Return the [x, y] coordinate for the center point of the cell that contains the specified text.  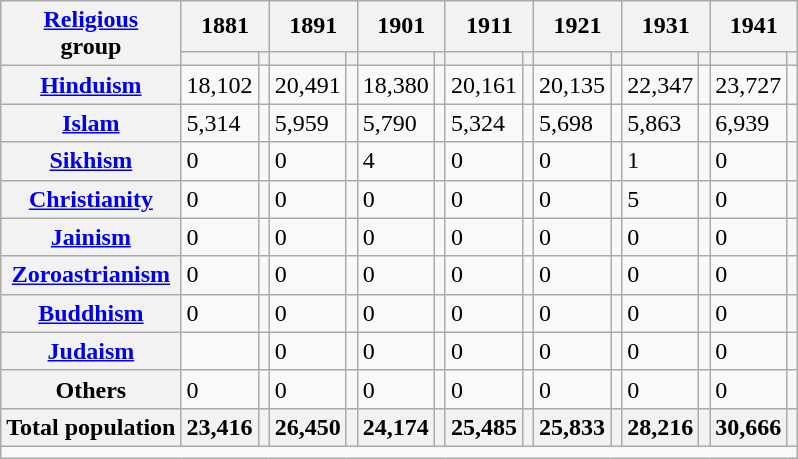
23,416 [220, 427]
18,102 [220, 85]
1881 [225, 26]
1921 [578, 26]
25,485 [484, 427]
1891 [313, 26]
25,833 [572, 427]
Sikhism [91, 161]
Zoroastrianism [91, 275]
4 [396, 161]
5,324 [484, 123]
5,790 [396, 123]
5,959 [308, 123]
Religiousgroup [91, 34]
22,347 [660, 85]
5,698 [572, 123]
28,216 [660, 427]
30,666 [748, 427]
Judaism [91, 351]
Buddhism [91, 313]
6,939 [748, 123]
Hinduism [91, 85]
20,491 [308, 85]
20,161 [484, 85]
5 [660, 199]
5,314 [220, 123]
1911 [489, 26]
20,135 [572, 85]
1931 [666, 26]
Others [91, 389]
26,450 [308, 427]
1941 [754, 26]
23,727 [748, 85]
18,380 [396, 85]
Jainism [91, 237]
Islam [91, 123]
1901 [401, 26]
24,174 [396, 427]
5,863 [660, 123]
Christianity [91, 199]
Total population [91, 427]
1 [660, 161]
